Provide the [X, Y] coordinate of the cell's center where the given text is located.  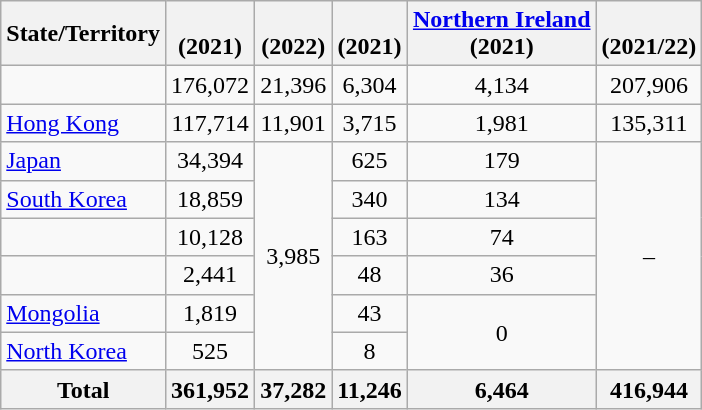
37,282 [294, 389]
Northern Ireland (2021) [502, 34]
1,819 [210, 313]
625 [370, 161]
6,304 [370, 85]
6,464 [502, 389]
48 [370, 275]
(2021/22) [649, 34]
74 [502, 237]
11,901 [294, 123]
– [649, 256]
134 [502, 199]
36 [502, 275]
176,072 [210, 85]
179 [502, 161]
525 [210, 351]
361,952 [210, 389]
2,441 [210, 275]
18,859 [210, 199]
4,134 [502, 85]
South Korea [84, 199]
Hong Kong [84, 123]
Total [84, 389]
10,128 [210, 237]
11,246 [370, 389]
117,714 [210, 123]
163 [370, 237]
207,906 [649, 85]
0 [502, 332]
North Korea [84, 351]
Mongolia [84, 313]
(2022) [294, 34]
State/Territory [84, 34]
416,944 [649, 389]
34,394 [210, 161]
3,985 [294, 256]
8 [370, 351]
43 [370, 313]
3,715 [370, 123]
1,981 [502, 123]
Japan [84, 161]
21,396 [294, 85]
340 [370, 199]
135,311 [649, 123]
